Find where the given text appears and provide that cell's center as [X, Y] coordinate. 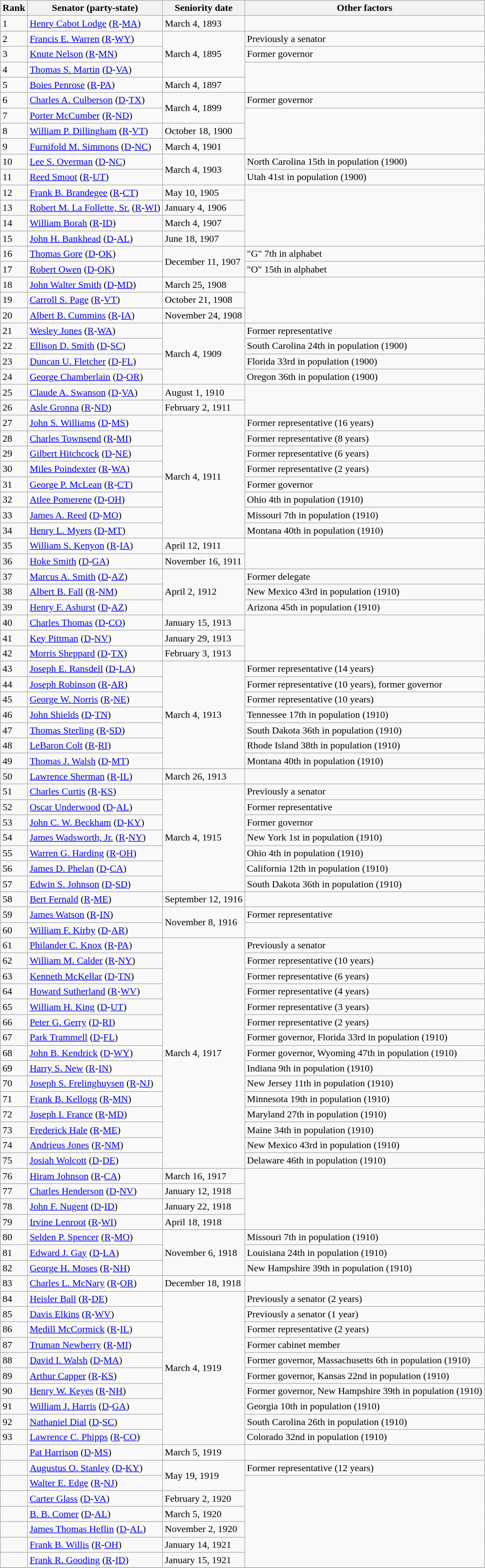
Truman Newberry (R-MI) [95, 1345]
76 [14, 1176]
Albert B. Cummins (R-IA) [95, 315]
Arizona 45th in population (1910) [365, 607]
Frank B. Kellogg (R-MN) [95, 1099]
Walter E. Edge (R-NJ) [95, 1483]
Carter Glass (D-VA) [95, 1499]
Former governor, New Hampshire 39th in population (1910) [365, 1391]
60 [14, 930]
24 [14, 377]
William M. Calder (R-NY) [95, 961]
9 [14, 146]
83 [14, 1283]
10 [14, 161]
Thomas S. Martin (D-VA) [95, 69]
Peter G. Gerry (D-RI) [95, 1022]
Lawrence Sherman (R-IL) [95, 776]
Irvine Lenroot (R-WI) [95, 1222]
34 [14, 530]
74 [14, 1145]
Porter McCumber (R-ND) [95, 115]
69 [14, 1068]
49 [14, 761]
Francis E. Warren (R-WY) [95, 39]
Miles Poindexter (R-WA) [95, 469]
John Walter Smith (D-MD) [95, 285]
26 [14, 407]
March 5, 1920 [204, 1514]
29 [14, 454]
Other factors [365, 8]
Thomas Gore (D-OK) [95, 254]
53 [14, 822]
59 [14, 914]
March 4, 1909 [204, 354]
Furnifold M. Simmons (D-NC) [95, 146]
Lee S. Overman (D-NC) [95, 161]
Augustus O. Stanley (D-KY) [95, 1468]
58 [14, 899]
South Carolina 24th in population (1900) [365, 346]
67 [14, 1038]
Bert Fernald (R-ME) [95, 899]
3 [14, 54]
James A. Reed (D-MO) [95, 515]
62 [14, 961]
March 4, 1903 [204, 169]
40 [14, 623]
Senator (party-state) [95, 8]
86 [14, 1329]
Boies Penrose (R-PA) [95, 85]
Wesley Jones (R-WA) [95, 331]
Medill McCormick (R-IL) [95, 1329]
Minnesota 19th in population (1910) [365, 1099]
Maryland 27th in population (1910) [365, 1114]
B. B. Comer (D-AL) [95, 1514]
John C. W. Beckham (D-KY) [95, 822]
Morris Sheppard (D-TX) [95, 653]
June 18, 1907 [204, 239]
Charles A. Culberson (D-TX) [95, 100]
31 [14, 484]
March 4, 1901 [204, 146]
George Chamberlain (D-OR) [95, 377]
64 [14, 992]
79 [14, 1222]
51 [14, 792]
Warren G. Harding (R-OH) [95, 853]
"O" 15th in alphabet [365, 269]
Former representative (4 years) [365, 992]
Philander C. Knox (R-PA) [95, 945]
George P. McLean (R-CT) [95, 484]
Park Trammell (D-FL) [95, 1038]
March 4, 1899 [204, 108]
56 [14, 868]
27 [14, 423]
Heisler Ball (R-DE) [95, 1299]
Claude A. Swanson (D-VA) [95, 392]
September 12, 1916 [204, 899]
March 4, 1915 [204, 838]
January 29, 1913 [204, 638]
Frank B. Brandegee (R-CT) [95, 193]
March 4, 1917 [204, 1053]
50 [14, 776]
33 [14, 515]
Frank R. Gooding (R-ID) [95, 1560]
March 16, 1917 [204, 1176]
Albert B. Fall (R-NM) [95, 592]
Edward J. Gay (D-LA) [95, 1253]
70 [14, 1084]
22 [14, 346]
61 [14, 945]
92 [14, 1421]
Atlee Pomerene (D-OH) [95, 500]
Colorado 32nd in population (1910) [365, 1437]
65 [14, 1007]
21 [14, 331]
Georgia 10th in population (1910) [365, 1406]
71 [14, 1099]
November 8, 1916 [204, 922]
March 25, 1908 [204, 285]
Hiram Johnson (R-CA) [95, 1176]
Charles Thomas (D-CO) [95, 623]
Kenneth McKellar (D-TN) [95, 976]
47 [14, 730]
March 4, 1919 [204, 1368]
George H. Moses (R-NH) [95, 1268]
Rhode Island 38th in population (1910) [365, 746]
Delaware 46th in population (1910) [365, 1160]
William F. Kirby (D-AR) [95, 930]
New Jersey 11th in population (1910) [365, 1084]
89 [14, 1375]
19 [14, 300]
43 [14, 669]
25 [14, 392]
Arthur Capper (R-KS) [95, 1375]
20 [14, 315]
Florida 33rd in population (1900) [365, 361]
Hoke Smith (D-GA) [95, 561]
66 [14, 1022]
March 4, 1907 [204, 223]
32 [14, 500]
April 12, 1911 [204, 546]
Reed Smoot (R-UT) [95, 177]
73 [14, 1130]
Former governor, Massachusetts 6th in population (1910) [365, 1360]
45 [14, 700]
Nathaniel Dial (D-SC) [95, 1421]
Charles L. McNary (R-OR) [95, 1283]
Henry Cabot Lodge (R-MA) [95, 23]
March 4, 1897 [204, 85]
Former cabinet member [365, 1345]
John H. Bankhead (D-AL) [95, 239]
Charles Curtis (R-KS) [95, 792]
April 2, 1912 [204, 592]
Seniority date [204, 8]
38 [14, 592]
Robert M. La Follette, Sr. (R-WI) [95, 208]
William Borah (R-ID) [95, 223]
Former representative (16 years) [365, 423]
James Thomas Heflin (D-AL) [95, 1529]
March 4, 1911 [204, 476]
John Shields (D-TN) [95, 715]
52 [14, 807]
12 [14, 193]
James D. Phelan (D-CA) [95, 868]
37 [14, 576]
28 [14, 438]
South Carolina 26th in population (1910) [365, 1421]
Former governor, Florida 33rd in population (1910) [365, 1038]
John F. Nugent (D-ID) [95, 1207]
Henry L. Myers (D-MT) [95, 530]
36 [14, 561]
Former representative (3 years) [365, 1007]
Thomas Sterling (R-SD) [95, 730]
February 3, 1913 [204, 653]
John B. Kendrick (D-WY) [95, 1053]
Former governor, Kansas 22nd in population (1910) [365, 1375]
Former delegate [365, 576]
Former representative (12 years) [365, 1468]
14 [14, 223]
17 [14, 269]
Selden P. Spencer (R-MO) [95, 1237]
44 [14, 684]
82 [14, 1268]
16 [14, 254]
7 [14, 115]
68 [14, 1053]
James Watson (R-IN) [95, 914]
LeBaron Colt (R-RI) [95, 746]
23 [14, 361]
William J. Harris (D-GA) [95, 1406]
39 [14, 607]
72 [14, 1114]
2 [14, 39]
January 4, 1906 [204, 208]
California 12th in population (1910) [365, 868]
Tennessee 17th in population (1910) [365, 715]
March 4, 1895 [204, 54]
54 [14, 838]
46 [14, 715]
August 1, 1910 [204, 392]
Carroll S. Page (R-VT) [95, 300]
78 [14, 1207]
David I. Walsh (D-MA) [95, 1360]
Lawrence C. Phipps (R-CO) [95, 1437]
New Hampshire 39th in population (1910) [365, 1268]
8 [14, 131]
October 21, 1908 [204, 300]
November 2, 1920 [204, 1529]
Harry S. New (R-IN) [95, 1068]
41 [14, 638]
Charles Townsend (R-MI) [95, 438]
6 [14, 100]
March 26, 1913 [204, 776]
Knute Nelson (R-MN) [95, 54]
Joseph S. Frelinghuysen (R-NJ) [95, 1084]
77 [14, 1191]
57 [14, 884]
November 6, 1918 [204, 1253]
48 [14, 746]
90 [14, 1391]
Previously a senator (2 years) [365, 1299]
John S. Williams (D-MS) [95, 423]
Former representative (8 years) [365, 438]
Davis Elkins (R-WV) [95, 1314]
Henry W. Keyes (R-NH) [95, 1391]
Henry F. Ashurst (D-AZ) [95, 607]
March 4, 1913 [204, 715]
Edwin S. Johnson (D-SD) [95, 884]
March 4, 1893 [204, 23]
1 [14, 23]
85 [14, 1314]
January 12, 1918 [204, 1191]
Frederick Hale (R-ME) [95, 1130]
Josiah Wolcott (D-DE) [95, 1160]
December 11, 1907 [204, 262]
Asle Gronna (R-ND) [95, 407]
Rank [14, 8]
William S. Kenyon (R-IA) [95, 546]
5 [14, 85]
Former representative (10 years), former governor [365, 684]
Andrieus Jones (R-NM) [95, 1145]
Previously a senator (1 year) [365, 1314]
December 18, 1918 [204, 1283]
13 [14, 208]
October 18, 1900 [204, 131]
Gilbert Hitchcock (D-NE) [95, 454]
January 15, 1913 [204, 623]
William H. King (D-UT) [95, 1007]
New York 1st in population (1910) [365, 838]
Oscar Underwood (D-AL) [95, 807]
Joseph I. France (R-MD) [95, 1114]
"G" 7th in alphabet [365, 254]
May 19, 1919 [204, 1476]
March 5, 1919 [204, 1453]
Oregon 36th in population (1900) [365, 377]
January 14, 1921 [204, 1545]
Key Pittman (D-NV) [95, 638]
Maine 34th in population (1910) [365, 1130]
Louisiana 24th in population (1910) [365, 1253]
81 [14, 1253]
Joseph Robinson (R-AR) [95, 684]
35 [14, 546]
February 2, 1911 [204, 407]
Pat Harrison (D-MS) [95, 1453]
Robert Owen (D-OK) [95, 269]
11 [14, 177]
Ellison D. Smith (D-SC) [95, 346]
93 [14, 1437]
January 22, 1918 [204, 1207]
63 [14, 976]
April 18, 1918 [204, 1222]
91 [14, 1406]
Charles Henderson (D-NV) [95, 1191]
30 [14, 469]
Howard Sutherland (R-WV) [95, 992]
84 [14, 1299]
88 [14, 1360]
75 [14, 1160]
18 [14, 285]
Utah 41st in population (1900) [365, 177]
Indiana 9th in population (1910) [365, 1068]
George W. Norris (R-NE) [95, 700]
Thomas J. Walsh (D-MT) [95, 761]
Duncan U. Fletcher (D-FL) [95, 361]
Former representative (14 years) [365, 669]
Former governor, Wyoming 47th in population (1910) [365, 1053]
Joseph E. Ransdell (D-LA) [95, 669]
4 [14, 69]
55 [14, 853]
80 [14, 1237]
January 15, 1921 [204, 1560]
November 24, 1908 [204, 315]
February 2, 1920 [204, 1499]
87 [14, 1345]
November 16, 1911 [204, 561]
Marcus A. Smith (D-AZ) [95, 576]
15 [14, 239]
William P. Dillingham (R-VT) [95, 131]
James Wadsworth, Jr. (R-NY) [95, 838]
North Carolina 15th in population (1900) [365, 161]
Frank B. Willis (R-OH) [95, 1545]
42 [14, 653]
May 10, 1905 [204, 193]
